Extract the (x, y) coordinate from the center of the cell holding the provided text.  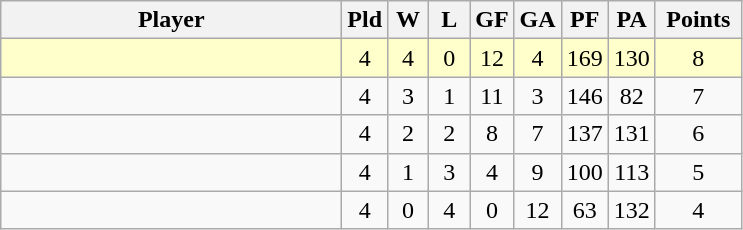
100 (584, 172)
82 (632, 96)
Player (172, 20)
GA (538, 20)
113 (632, 172)
130 (632, 58)
PA (632, 20)
63 (584, 210)
Pld (365, 20)
L (450, 20)
5 (698, 172)
W (408, 20)
131 (632, 134)
9 (538, 172)
GF (492, 20)
132 (632, 210)
Points (698, 20)
169 (584, 58)
146 (584, 96)
6 (698, 134)
137 (584, 134)
11 (492, 96)
PF (584, 20)
